Search for the cell housing the specified text and yield its (x, y) center coordinate. 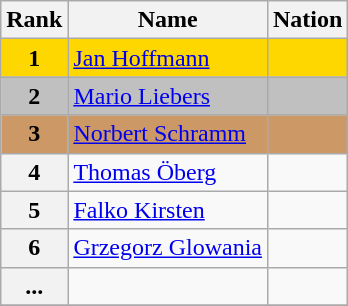
5 (34, 210)
Nation (307, 20)
Thomas Öberg (168, 172)
1 (34, 58)
Name (168, 20)
3 (34, 134)
Norbert Schramm (168, 134)
4 (34, 172)
Rank (34, 20)
... (34, 286)
6 (34, 248)
Jan Hoffmann (168, 58)
Mario Liebers (168, 96)
2 (34, 96)
Falko Kirsten (168, 210)
Grzegorz Glowania (168, 248)
